Identify which cell holds the provided text, then report its [x, y] central coordinate. 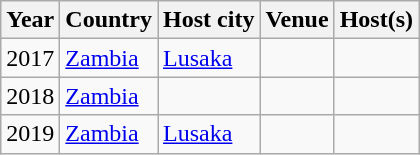
Host(s) [376, 20]
2019 [30, 134]
Country [109, 20]
2018 [30, 96]
Venue [297, 20]
Year [30, 20]
2017 [30, 58]
Host city [209, 20]
